Search for the cell housing the specified text and yield its [x, y] center coordinate. 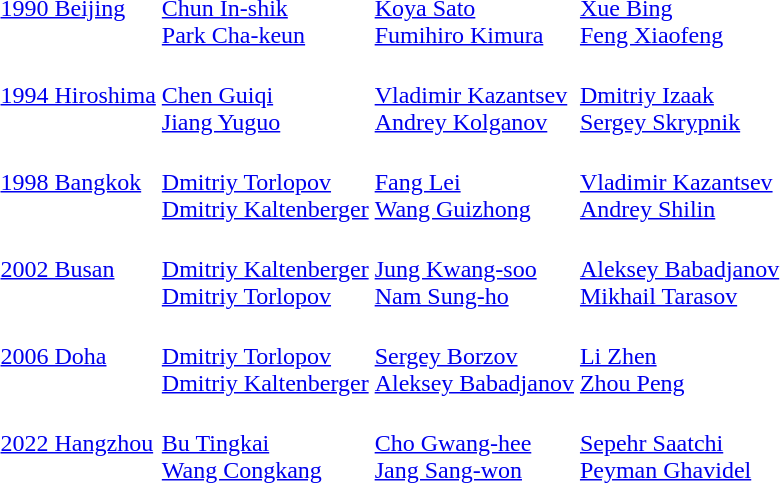
Aleksey BabadjanovMikhail Tarasov [679, 269]
Jung Kwang-sooNam Sung-ho [474, 269]
Chen GuiqiJiang Yuguo [265, 95]
Dmitriy KaltenbergerDmitriy Torlopov [265, 269]
Vladimir KazantsevAndrey Shilin [679, 182]
Li ZhenZhou Peng [679, 356]
Sergey BorzovAleksey Babadjanov [474, 356]
Vladimir KazantsevAndrey Kolganov [474, 95]
Dmitriy IzaakSergey Skrypnik [679, 95]
Fang LeiWang Guizhong [474, 182]
